Provide the [X, Y] coordinate of the cell's center where the given text is located.  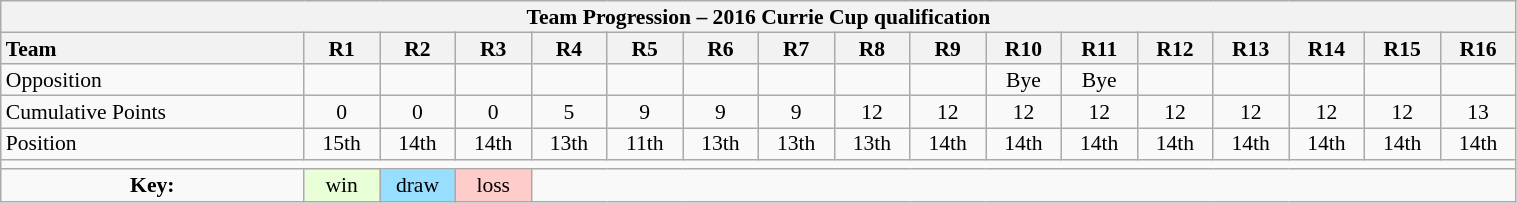
R4 [569, 49]
R12 [1175, 49]
R5 [645, 49]
15th [342, 144]
R2 [418, 49]
R1 [342, 49]
11th [645, 144]
R6 [721, 49]
R9 [948, 49]
R16 [1478, 49]
R3 [493, 49]
5 [569, 112]
Cumulative Points [152, 112]
R14 [1327, 49]
loss [493, 186]
win [342, 186]
R11 [1099, 49]
R10 [1024, 49]
Key: [152, 186]
Team [152, 49]
draw [418, 186]
Opposition [152, 81]
Team Progression – 2016 Currie Cup qualification [758, 17]
R8 [872, 49]
R13 [1251, 49]
Position [152, 144]
R15 [1402, 49]
R7 [796, 49]
13 [1478, 112]
